Detect which cell encompasses the target text, then output its [x, y] center coordinate. 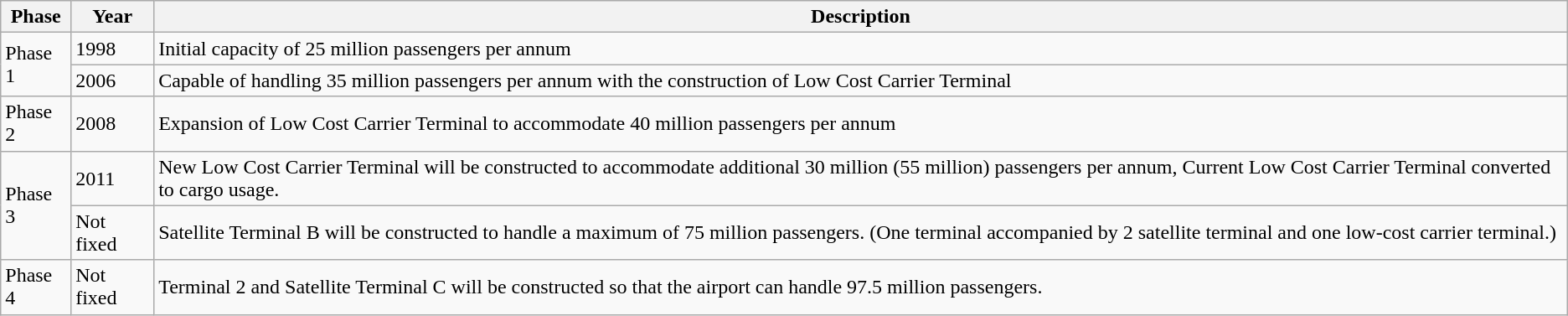
Initial capacity of 25 million passengers per annum [861, 49]
Phase [36, 17]
2008 [112, 124]
Phase 3 [36, 205]
Phase 1 [36, 65]
Phase 4 [36, 287]
1998 [112, 49]
2006 [112, 80]
Year [112, 17]
Expansion of Low Cost Carrier Terminal to accommodate 40 million passengers per annum [861, 124]
Phase 2 [36, 124]
2011 [112, 178]
Capable of handling 35 million passengers per annum with the construction of Low Cost Carrier Terminal [861, 80]
Terminal 2 and Satellite Terminal C will be constructed so that the airport can handle 97.5 million passengers. [861, 287]
Description [861, 17]
